Return [x, y] of the center of cell containing provided text 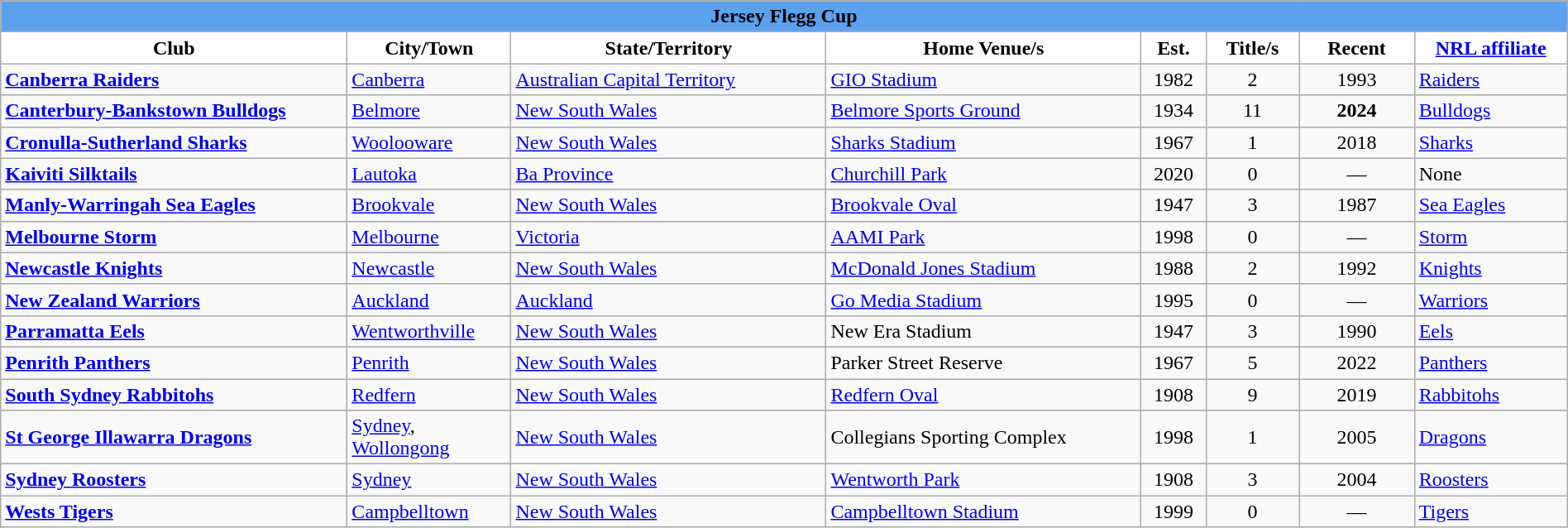
South Sydney Rabbitohs [174, 395]
Churchill Park [984, 174]
Rabbitohs [1490, 395]
Redfern [429, 395]
Bulldogs [1490, 111]
GIO Stadium [984, 79]
Newcastle Knights [174, 268]
Title/s [1252, 48]
Lautoka [429, 174]
None [1490, 174]
Melbourne Storm [174, 237]
Tigers [1490, 511]
1993 [1356, 79]
Penrith Panthers [174, 362]
1990 [1356, 331]
Eels [1490, 331]
New Zealand Warriors [174, 300]
1992 [1356, 268]
Wentworthville [429, 331]
2022 [1356, 362]
Sea Eagles [1490, 205]
Brookvale Oval [984, 205]
Roosters [1490, 480]
State/Territory [668, 48]
Manly-Warringah Sea Eagles [174, 205]
Brookvale [429, 205]
2019 [1356, 395]
Sydney Roosters [174, 480]
2004 [1356, 480]
Kaiviti Silktails [174, 174]
1934 [1174, 111]
New Era Stadium [984, 331]
1999 [1174, 511]
Dragons [1490, 437]
Knights [1490, 268]
Penrith [429, 362]
St George Illawarra Dragons [174, 437]
Australian Capital Territory [668, 79]
Storm [1490, 237]
Recent [1356, 48]
Wests Tigers [174, 511]
NRL affiliate [1490, 48]
2005 [1356, 437]
Go Media Stadium [984, 300]
9 [1252, 395]
Wentworth Park [984, 480]
Melbourne [429, 237]
Woolooware [429, 142]
Sharks Stadium [984, 142]
Home Venue/s [984, 48]
2018 [1356, 142]
Raiders [1490, 79]
1988 [1174, 268]
2024 [1356, 111]
Cronulla-Sutherland Sharks [174, 142]
Redfern Oval [984, 395]
5 [1252, 362]
Sharks [1490, 142]
City/Town [429, 48]
Jersey Flegg Cup [784, 17]
1995 [1174, 300]
1982 [1174, 79]
Canterbury-Bankstown Bulldogs [174, 111]
Sydney, Wollongong [429, 437]
Campbelltown [429, 511]
Ba Province [668, 174]
AAMI Park [984, 237]
1987 [1356, 205]
Belmore Sports Ground [984, 111]
Panthers [1490, 362]
Canberra [429, 79]
Newcastle [429, 268]
Campbelltown Stadium [984, 511]
Victoria [668, 237]
Est. [1174, 48]
Belmore [429, 111]
Club [174, 48]
Parker Street Reserve [984, 362]
Collegians Sporting Complex [984, 437]
2020 [1174, 174]
McDonald Jones Stadium [984, 268]
Parramatta Eels [174, 331]
Sydney [429, 480]
Canberra Raiders [174, 79]
Warriors [1490, 300]
11 [1252, 111]
